Locate the cell with the specified text and output its [x, y] center coordinate. 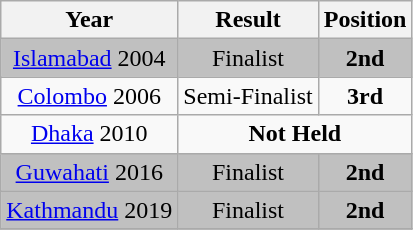
Islamabad 2004 [90, 58]
3rd [365, 96]
Dhaka 2010 [90, 134]
Guwahati 2016 [90, 172]
Year [90, 20]
Kathmandu 2019 [90, 210]
Position [365, 20]
Semi-Finalist [248, 96]
Result [248, 20]
Colombo 2006 [90, 96]
Not Held [295, 134]
